Provide the (X, Y) coordinate of the cell's center where the given text is located.  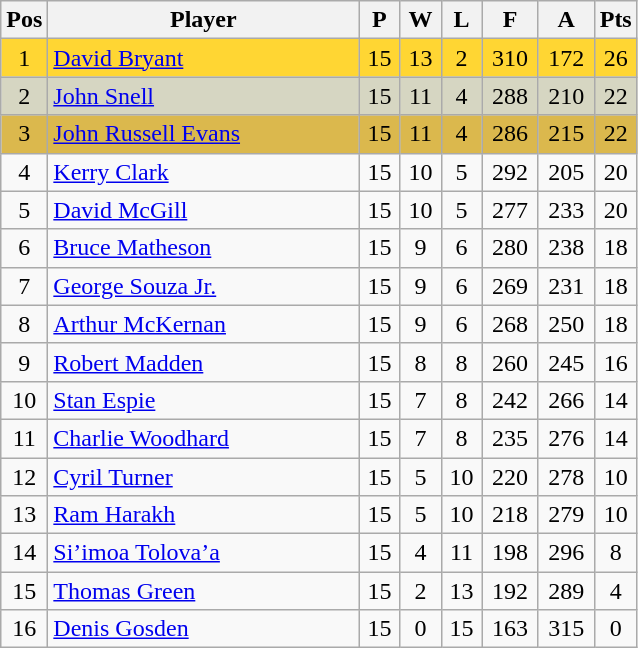
Pts (616, 20)
A (566, 20)
F (510, 20)
286 (510, 134)
Cyril Turner (204, 477)
Arthur McKernan (204, 324)
235 (510, 438)
220 (510, 477)
205 (566, 172)
260 (510, 362)
192 (510, 591)
Denis Gosden (204, 629)
278 (566, 477)
266 (566, 400)
Charlie Woodhard (204, 438)
310 (510, 58)
Kerry Clark (204, 172)
296 (566, 553)
289 (566, 591)
315 (566, 629)
P (380, 20)
Si’imoa Tolova’a (204, 553)
26 (616, 58)
279 (566, 515)
250 (566, 324)
210 (566, 96)
Ram Harakh (204, 515)
1 (24, 58)
David Bryant (204, 58)
John Snell (204, 96)
Pos (24, 20)
David McGill (204, 210)
Player (204, 20)
292 (510, 172)
W (420, 20)
277 (510, 210)
231 (566, 286)
238 (566, 248)
12 (24, 477)
276 (566, 438)
233 (566, 210)
280 (510, 248)
288 (510, 96)
242 (510, 400)
L (462, 20)
John Russell Evans (204, 134)
245 (566, 362)
Stan Espie (204, 400)
198 (510, 553)
215 (566, 134)
218 (510, 515)
Robert Madden (204, 362)
172 (566, 58)
George Souza Jr. (204, 286)
Thomas Green (204, 591)
Bruce Matheson (204, 248)
163 (510, 629)
268 (510, 324)
269 (510, 286)
3 (24, 134)
